Return the (x, y) coordinate for the center point of the cell that contains the specified text.  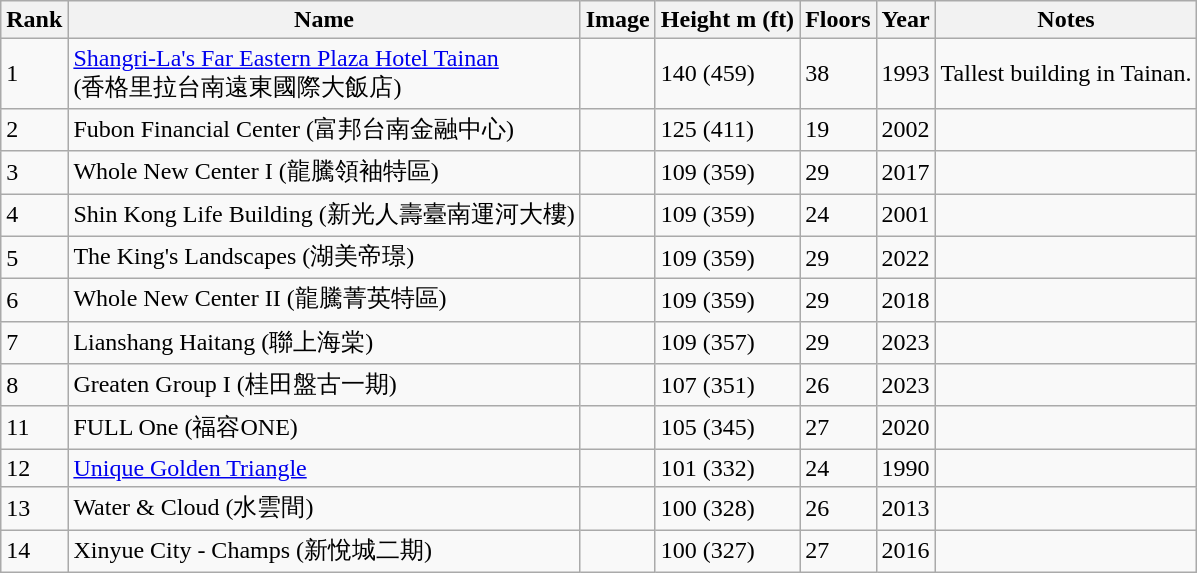
13 (34, 508)
2 (34, 130)
2001 (906, 216)
3 (34, 172)
Tallest building in Tainan. (1066, 74)
101 (332) (727, 468)
The King's Landscapes (湖美帝璟) (324, 258)
FULL One (福容ONE) (324, 428)
Whole New Center I (龍騰領袖特區) (324, 172)
125 (411) (727, 130)
1993 (906, 74)
Height m (ft) (727, 20)
7 (34, 342)
19 (838, 130)
Whole New Center II (龍騰菁英特區) (324, 300)
140 (459) (727, 74)
1990 (906, 468)
2017 (906, 172)
100 (328) (727, 508)
100 (327) (727, 552)
4 (34, 216)
Image (618, 20)
Year (906, 20)
8 (34, 386)
Water & Cloud (水雲間) (324, 508)
Unique Golden Triangle (324, 468)
Rank (34, 20)
14 (34, 552)
2018 (906, 300)
105 (345) (727, 428)
2022 (906, 258)
Fubon Financial Center (富邦台南金融中心) (324, 130)
12 (34, 468)
Floors (838, 20)
6 (34, 300)
2016 (906, 552)
Xinyue City - Champs (新悅城二期) (324, 552)
Greaten Group I (桂田盤古一期) (324, 386)
Shin Kong Life Building (新光人壽臺南運河大樓) (324, 216)
2013 (906, 508)
2020 (906, 428)
Lianshang Haitang (聯上海棠) (324, 342)
1 (34, 74)
2002 (906, 130)
109 (357) (727, 342)
Name (324, 20)
38 (838, 74)
Shangri-La's Far Eastern Plaza Hotel Tainan(香格里拉台南遠東國際大飯店) (324, 74)
11 (34, 428)
Notes (1066, 20)
5 (34, 258)
107 (351) (727, 386)
